Detect which cell encompasses the target text, then output its [X, Y] center coordinate. 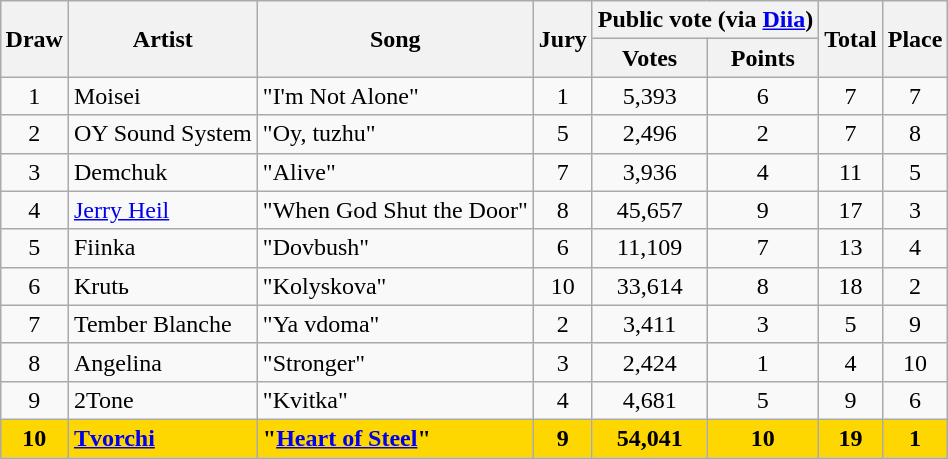
Angelina [162, 362]
"Alive" [395, 172]
Points [763, 58]
2,424 [650, 362]
Jerry Heil [162, 210]
3,411 [650, 324]
11 [851, 172]
Krutь [162, 286]
"Heart of Steel" [395, 438]
33,614 [650, 286]
Song [395, 39]
2,496 [650, 134]
3,936 [650, 172]
"Kvitka" [395, 400]
45,657 [650, 210]
Place [915, 39]
Moisei [162, 96]
"Ya vdoma" [395, 324]
Tvorchi [162, 438]
Demchuk [162, 172]
4,681 [650, 400]
Draw [34, 39]
Public vote (via Diia) [705, 20]
Jury [562, 39]
"Oy, tuzhu" [395, 134]
Artist [162, 39]
"Stronger" [395, 362]
13 [851, 248]
Votes [650, 58]
17 [851, 210]
19 [851, 438]
5,393 [650, 96]
11,109 [650, 248]
"Kolyskova" [395, 286]
Tember Blanche [162, 324]
2Tone [162, 400]
"I'm Not Alone" [395, 96]
18 [851, 286]
Total [851, 39]
"Dovbush" [395, 248]
Fiinka [162, 248]
54,041 [650, 438]
OY Sound System [162, 134]
"When God Shut the Door" [395, 210]
